Provide the (X, Y) coordinate of the cell's center where the given text is located.  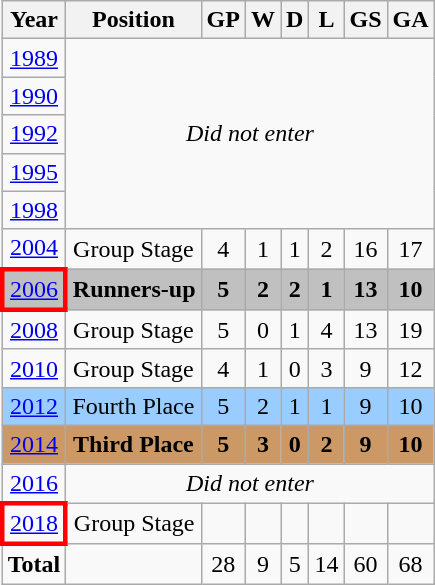
W (262, 20)
Total (34, 564)
60 (366, 564)
Position (134, 20)
14 (326, 564)
1989 (34, 58)
12 (410, 368)
GP (223, 20)
1998 (34, 210)
GA (410, 20)
1992 (34, 134)
2016 (34, 484)
Year (34, 20)
Fourth Place (134, 406)
GS (366, 20)
Runners-up (134, 290)
2006 (34, 290)
1995 (34, 172)
2012 (34, 406)
Third Place (134, 444)
17 (410, 249)
28 (223, 564)
68 (410, 564)
2014 (34, 444)
2004 (34, 249)
2018 (34, 524)
D (295, 20)
2010 (34, 368)
2008 (34, 330)
16 (366, 249)
1990 (34, 96)
19 (410, 330)
L (326, 20)
